Determine the (x, y) coordinate at the center of the cell enclosing the given text.  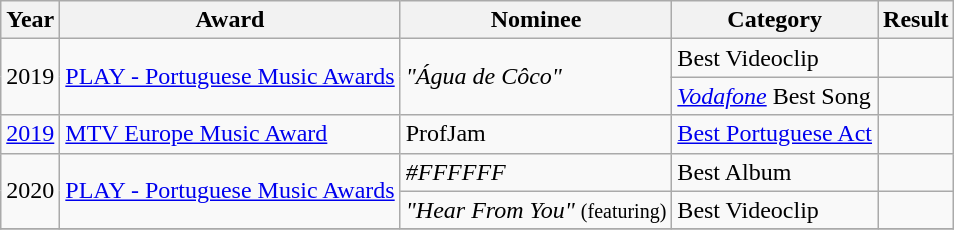
Vodafone Best Song (775, 96)
Result (916, 20)
2020 (30, 191)
Category (775, 20)
"Água de Côco" (536, 77)
Best Album (775, 172)
Award (230, 20)
Nominee (536, 20)
MTV Europe Music Award (230, 134)
"Hear From You" (featuring) (536, 210)
Year (30, 20)
Best Portuguese Act (775, 134)
ProfJam (536, 134)
#FFFFFF (536, 172)
